Locate the cell with the specified text and output its [x, y] center coordinate. 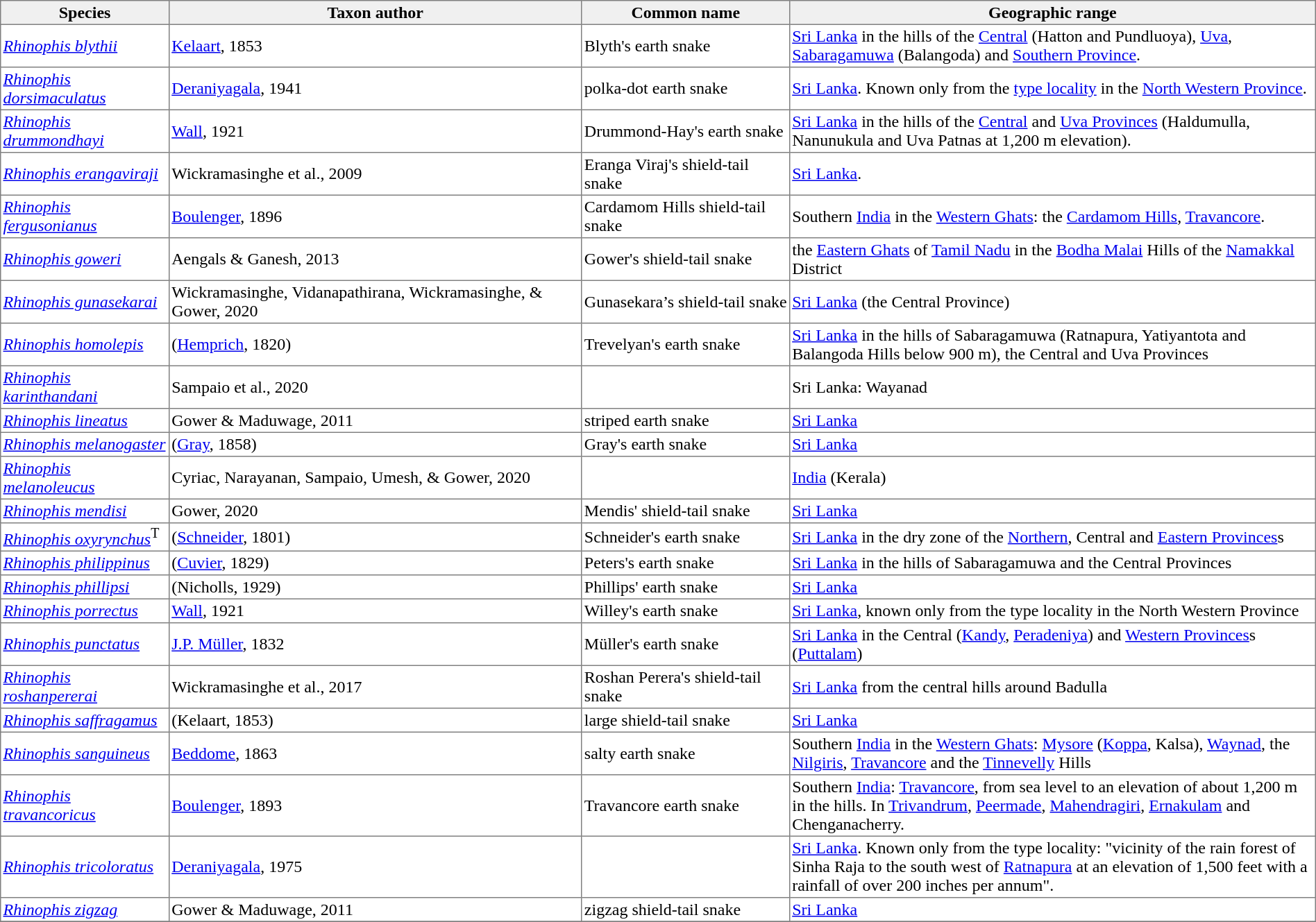
(Gray, 1858) [375, 444]
Phillips' earth snake [686, 587]
Eranga Viraj's shield-tail snake [686, 174]
Species [85, 12]
Rhinophis phillipsi [85, 587]
Sri Lanka in the hills of the Central (Hatton and Pundluoya), Uva, Sabaragamuwa (Balangoda) and Southern Province. [1052, 46]
Sri Lanka in the dry zone of the Northern, Central and Eastern Provincess [1052, 537]
Rhinophis roshanpererai [85, 688]
Rhinophis gunasekarai [85, 302]
Rhinophis homolepis [85, 345]
Taxon author [375, 12]
Blyth's earth snake [686, 46]
Boulenger, 1893 [375, 805]
Wickramasinghe, Vidanapathirana, Wickramasinghe, & Gower, 2020 [375, 302]
Trevelyan's earth snake [686, 345]
Rhinophis drummondhayi [85, 131]
(Schneider, 1801) [375, 537]
Travancore earth snake [686, 805]
Rhinophis fergusonianus [85, 216]
Wickramasinghe et al., 2009 [375, 174]
Rhinophis saffragamus [85, 720]
Gower's shield-tail snake [686, 259]
Sri Lanka: Wayanad [1052, 387]
Sri Lanka in the Central (Kandy, Peradeniya) and Western Provincess (Puttalam) [1052, 644]
large shield-tail snake [686, 720]
Gray's earth snake [686, 444]
Mendis' shield-tail snake [686, 511]
Rhinophis goweri [85, 259]
Rhinophis karinthandani [85, 387]
Rhinophis mendisi [85, 511]
striped earth snake [686, 420]
Willey's earth snake [686, 611]
Sri Lanka, known only from the type locality in the North Western Province [1052, 611]
Rhinophis lineatus [85, 420]
Beddome, 1863 [375, 754]
Kelaart, 1853 [375, 46]
Rhinophis travancoricus [85, 805]
Rhinophis tricoloratus [85, 867]
Sri Lanka. Known only from the type locality in the North Western Province. [1052, 89]
Sri Lanka in the hills of the Central and Uva Provinces (Haldumulla, Nanunukula and Uva Patnas at 1,200 m elevation). [1052, 131]
Gower, 2020 [375, 511]
Gunasekara’s shield-tail snake [686, 302]
Müller's earth snake [686, 644]
India (Kerala) [1052, 478]
Rhinophis dorsimaculatus [85, 89]
Boulenger, 1896 [375, 216]
Sri Lanka in the hills of Sabaragamuwa and the Central Provinces [1052, 563]
Wickramasinghe et al., 2017 [375, 688]
(Cuvier, 1829) [375, 563]
Southern India in the Western Ghats: Mysore (Koppa, Kalsa), Waynad, the Nilgiris, Travancore and the Tinnevelly Hills [1052, 754]
J.P. Müller, 1832 [375, 644]
salty earth snake [686, 754]
polka-dot earth snake [686, 89]
Rhinophis melanoleucus [85, 478]
Deraniyagala, 1941 [375, 89]
Sri Lanka. [1052, 174]
Aengals & Ganesh, 2013 [375, 259]
Peters's earth snake [686, 563]
Cardamom Hills shield-tail snake [686, 216]
Sri Lanka from the central hills around Badulla [1052, 688]
Schneider's earth snake [686, 537]
the Eastern Ghats of Tamil Nadu in the Bodha Malai Hills of the Namakkal District [1052, 259]
Rhinophis philippinus [85, 563]
(Kelaart, 1853) [375, 720]
Rhinophis punctatus [85, 644]
Rhinophis zigzag [85, 910]
Geographic range [1052, 12]
Rhinophis erangaviraji [85, 174]
Drummond-Hay's earth snake [686, 131]
(Hemprich, 1820) [375, 345]
Deraniyagala, 1975 [375, 867]
Rhinophis sanguineus [85, 754]
(Nicholls, 1929) [375, 587]
Rhinophis melanogaster [85, 444]
Sri Lanka in the hills of Sabaragamuwa (Ratnapura, Yatiyantota and Balangoda Hills below 900 m), the Central and Uva Provinces [1052, 345]
Cyriac, Narayanan, Sampaio, Umesh, & Gower, 2020 [375, 478]
Rhinophis oxyrynchusT [85, 537]
Rhinophis porrectus [85, 611]
zigzag shield-tail snake [686, 910]
Southern India in the Western Ghats: the Cardamom Hills, Travancore. [1052, 216]
Rhinophis blythii [85, 46]
Common name [686, 12]
Sampaio et al., 2020 [375, 387]
Sri Lanka (the Central Province) [1052, 302]
Roshan Perera's shield-tail snake [686, 688]
